Find where the given text appears and provide that cell's center as [X, Y] coordinate. 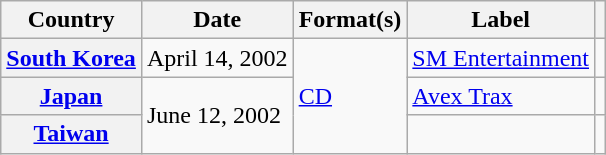
Format(s) [350, 20]
Country [72, 20]
SM Entertainment [501, 58]
Japan [72, 96]
Date [217, 20]
June 12, 2002 [217, 115]
CD [350, 96]
April 14, 2002 [217, 58]
Avex Trax [501, 96]
Taiwan [72, 134]
South Korea [72, 58]
Label [501, 20]
